Scan for the cell matching the given text and deliver its (X, Y) coordinate at center. 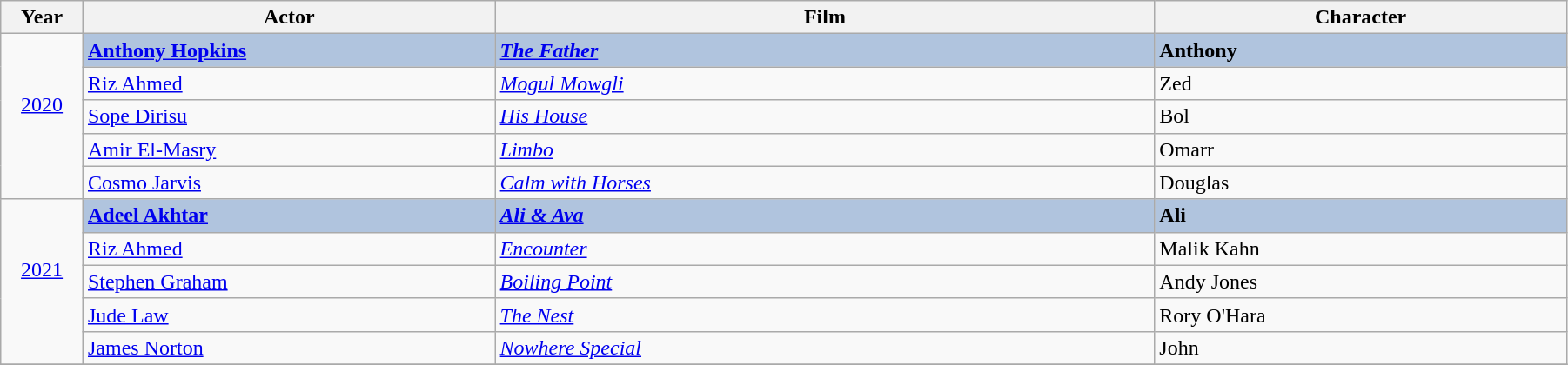
The Father (825, 50)
Douglas (1361, 182)
Zed (1361, 83)
Amir El-Masry (289, 149)
Andy Jones (1361, 282)
Bol (1361, 116)
Anthony Hopkins (289, 50)
Ali (1361, 216)
Nowhere Special (825, 348)
His House (825, 116)
Boiling Point (825, 282)
Encounter (825, 249)
Ali & Ava (825, 216)
Mogul Mowgli (825, 83)
The Nest (825, 315)
Sope Dirisu (289, 116)
Cosmo Jarvis (289, 182)
Calm with Horses (825, 182)
Stephen Graham (289, 282)
2020 (42, 116)
Rory O'Hara (1361, 315)
Adeel Akhtar (289, 216)
Anthony (1361, 50)
Film (825, 17)
Character (1361, 17)
2021 (42, 282)
Omarr (1361, 149)
Malik Kahn (1361, 249)
Year (42, 17)
James Norton (289, 348)
Limbo (825, 149)
Jude Law (289, 315)
Actor (289, 17)
John (1361, 348)
